Locate the cell with the specified text and output its (X, Y) center coordinate. 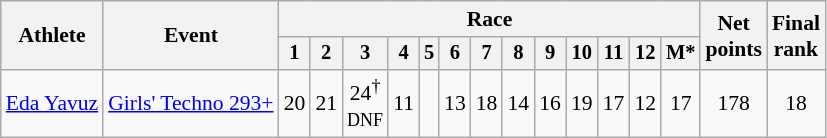
178 (734, 104)
19 (582, 104)
6 (455, 54)
20 (295, 104)
13 (455, 104)
Event (190, 36)
16 (550, 104)
14 (518, 104)
4 (404, 54)
7 (487, 54)
Eda Yavuz (52, 104)
1 (295, 54)
M* (680, 54)
Race (490, 19)
8 (518, 54)
24†DNF (365, 104)
Athlete (52, 36)
21 (326, 104)
Final rank (796, 36)
Netpoints (734, 36)
Girls' Techno 293+ (190, 104)
5 (429, 54)
9 (550, 54)
3 (365, 54)
2 (326, 54)
10 (582, 54)
